Scan for the cell matching the given text and deliver its (x, y) coordinate at center. 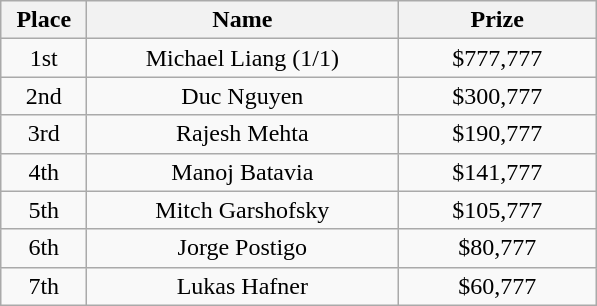
$190,777 (498, 134)
Rajesh Mehta (242, 134)
3rd (44, 134)
Prize (498, 20)
Michael Liang (1/1) (242, 58)
$300,777 (498, 96)
Name (242, 20)
5th (44, 210)
Place (44, 20)
$60,777 (498, 286)
6th (44, 248)
7th (44, 286)
1st (44, 58)
Mitch Garshofsky (242, 210)
Duc Nguyen (242, 96)
Lukas Hafner (242, 286)
$105,777 (498, 210)
2nd (44, 96)
Jorge Postigo (242, 248)
$80,777 (498, 248)
4th (44, 172)
$141,777 (498, 172)
$777,777 (498, 58)
Manoj Batavia (242, 172)
